Provide the (X, Y) coordinate of the cell's center where the given text is located.  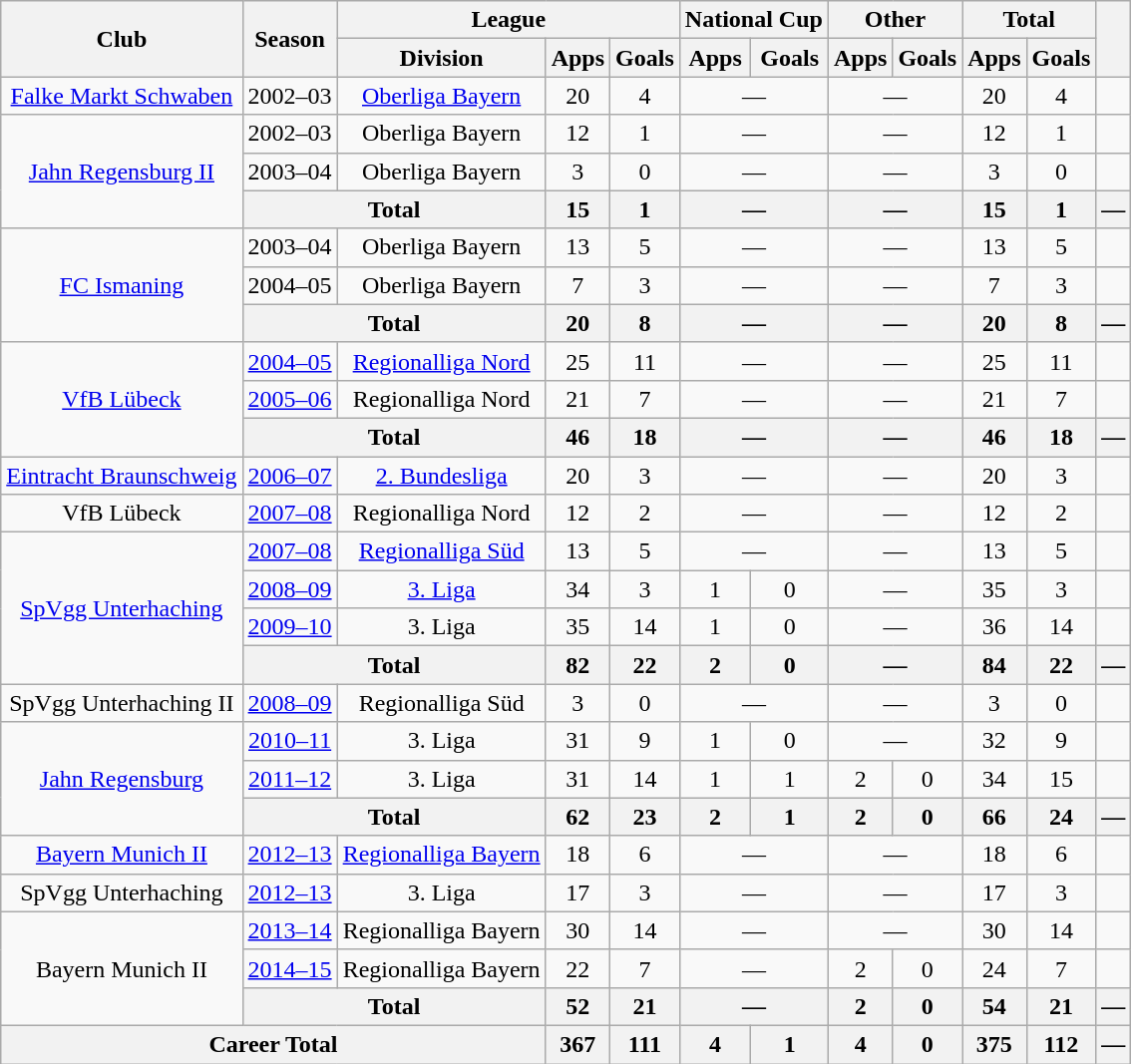
2006–07 (289, 476)
Career Total (273, 1044)
66 (994, 817)
112 (1061, 1044)
Eintracht Braunschweig (122, 476)
62 (577, 817)
2005–06 (289, 399)
Jahn Regensburg II (122, 172)
23 (645, 817)
2011–12 (289, 779)
2. Bundesliga (441, 476)
National Cup (754, 20)
2013–14 (289, 930)
82 (577, 665)
Division (441, 58)
54 (994, 1006)
36 (994, 627)
84 (994, 665)
Season (289, 39)
SpVgg Unterhaching II (122, 703)
League (509, 20)
2009–10 (289, 627)
Club (122, 39)
32 (994, 741)
367 (577, 1044)
2014–15 (289, 968)
2010–11 (289, 741)
52 (577, 1006)
Other (895, 20)
FC Ismaning (122, 285)
Jahn Regensburg (122, 779)
375 (994, 1044)
Falke Markt Schwaben (122, 96)
111 (645, 1044)
